Return (X, Y) of the center of cell containing provided text 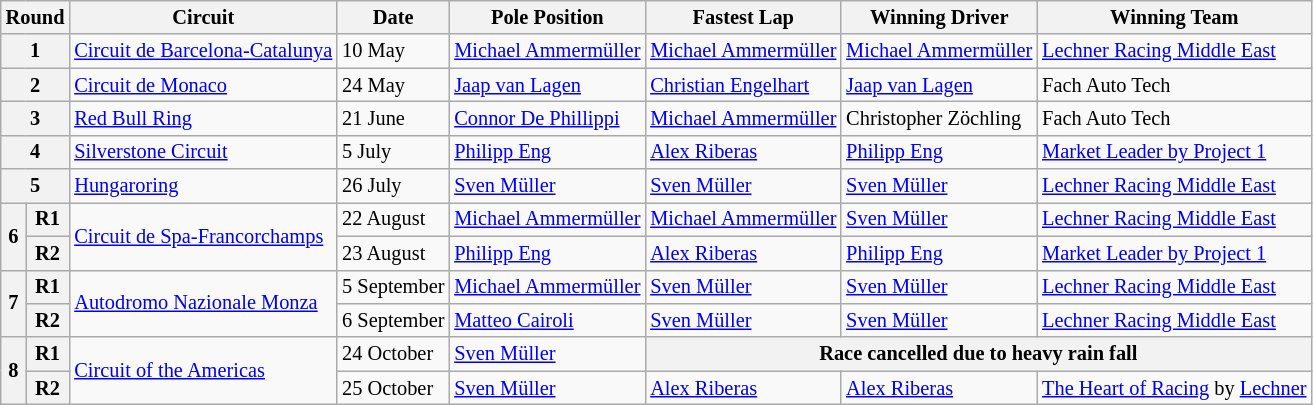
Matteo Cairoli (547, 320)
23 August (393, 253)
Winning Team (1174, 17)
Circuit de Barcelona-Catalunya (203, 51)
25 October (393, 388)
26 July (393, 186)
Red Bull Ring (203, 118)
Round (36, 17)
24 October (393, 354)
Circuit of the Americas (203, 370)
4 (36, 152)
6 (14, 236)
Fastest Lap (743, 17)
5 (36, 186)
10 May (393, 51)
7 (14, 304)
6 September (393, 320)
Connor De Phillippi (547, 118)
1 (36, 51)
Date (393, 17)
Silverstone Circuit (203, 152)
Christian Engelhart (743, 85)
5 September (393, 287)
5 July (393, 152)
Circuit de Spa-Francorchamps (203, 236)
Winning Driver (939, 17)
3 (36, 118)
Circuit de Monaco (203, 85)
Circuit (203, 17)
2 (36, 85)
22 August (393, 219)
8 (14, 370)
21 June (393, 118)
The Heart of Racing by Lechner (1174, 388)
Christopher Zöchling (939, 118)
Race cancelled due to heavy rain fall (978, 354)
24 May (393, 85)
Hungaroring (203, 186)
Autodromo Nazionale Monza (203, 304)
Pole Position (547, 17)
